Return the (x, y) coordinate for the center point of the cell that contains the specified text.  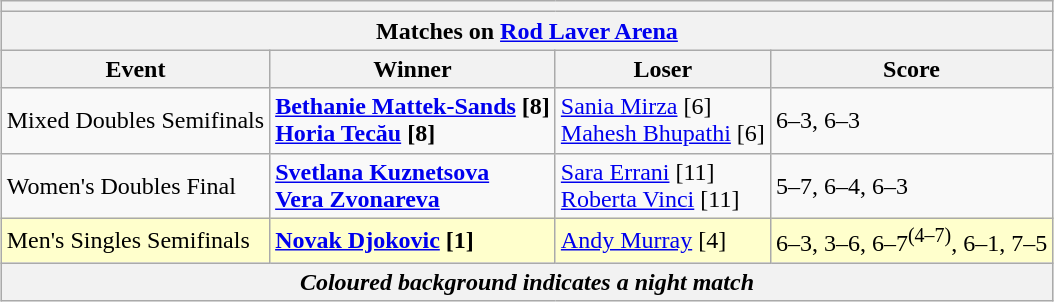
Men's Singles Semifinals (135, 240)
Winner (413, 69)
Score (911, 69)
Loser (662, 69)
Matches on Rod Laver Arena (527, 31)
Bethanie Mattek-Sands [8] Horia Tecău [8] (413, 120)
Event (135, 69)
6–3, 3–6, 6–7(4–7), 6–1, 7–5 (911, 240)
Mixed Doubles Semifinals (135, 120)
Coloured background indicates a night match (527, 282)
Novak Djokovic [1] (413, 240)
Andy Murray [4] (662, 240)
Women's Doubles Final (135, 186)
Sara Errani [11] Roberta Vinci [11] (662, 186)
Svetlana Kuznetsova Vera Zvonareva (413, 186)
6–3, 6–3 (911, 120)
Sania Mirza [6] Mahesh Bhupathi [6] (662, 120)
5–7, 6–4, 6–3 (911, 186)
